Provide the (x, y) coordinate of the cell's center where the given text is located.  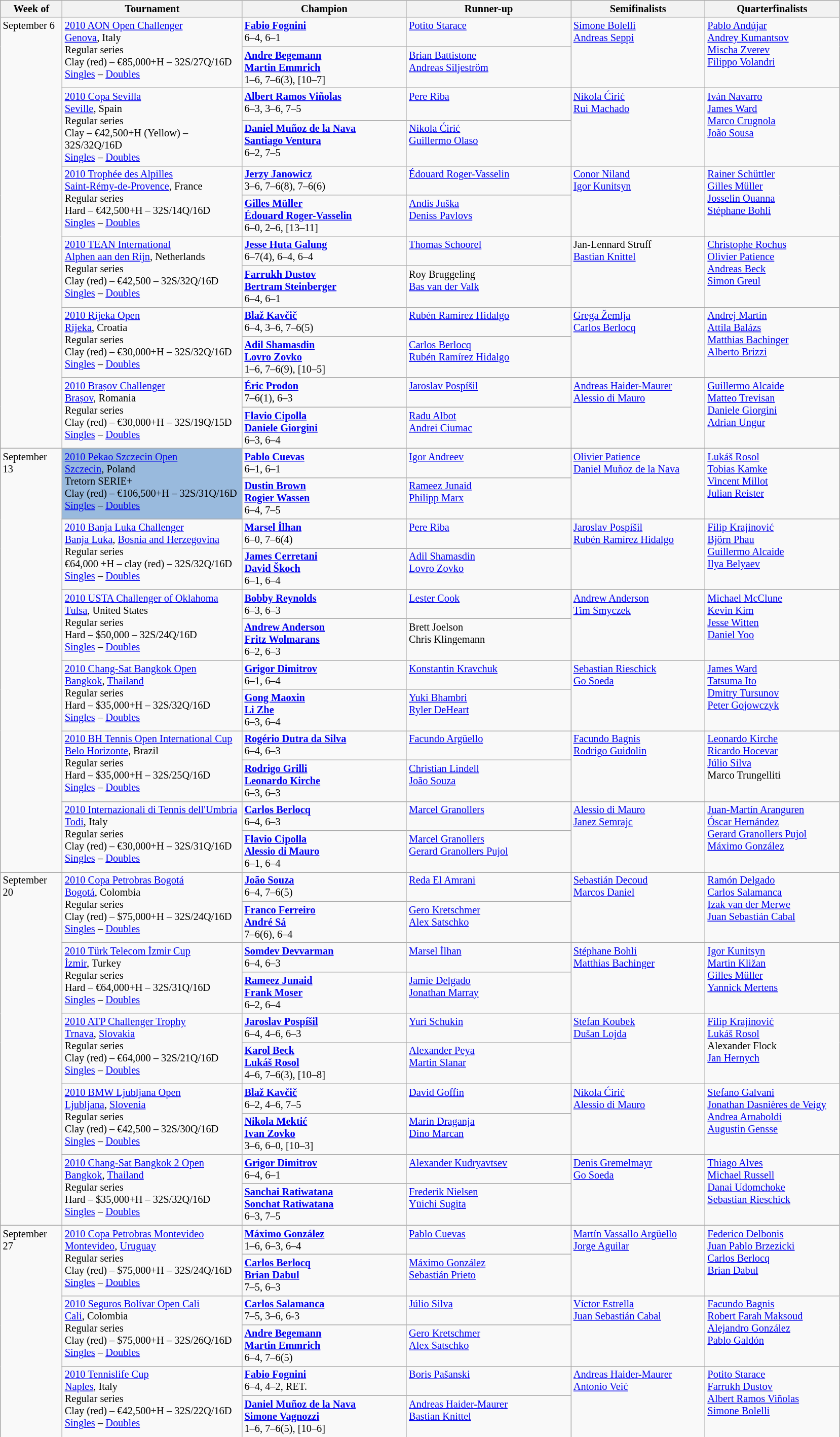
Édouard Roger-Vasselin (488, 180)
2010 Türk Telecom İzmir Cup İzmir, TurkeyRegular seriesHard – €64,000+H – 32S/31Q/16DSingles – Doubles (152, 977)
Yuki Bhambri Ryler DeHeart (488, 710)
Andre Begemann Martin Emmrich6–4, 7–6(5) (324, 1346)
Lester Cook (488, 604)
Blaž Kavčič6–2, 4–6, 7–5 (324, 1098)
Stéphane Bohli Matthias Bachinger (638, 977)
Facundo Bagnis Robert Farah Maksoud Alejandro González Pablo Galdón (772, 1331)
2010 Internazionali di Tennis dell'Umbria Todi, ItalyRegular seriesClay (red) – €30,000+H – 32S/31Q/16DSingles – Doubles (152, 836)
Alexander Kudryavtsev (488, 1169)
Adil Shamasdin Lovro Zovko1–6, 7–6(9), [10–5] (324, 357)
September 13 (31, 660)
Rubén Ramírez Hidalgo (488, 322)
Nikola Mektić Ivan Zovko3–6, 6–0, [10–3] (324, 1134)
Bobby Reynolds6–3, 6–3 (324, 604)
Andis Juška Deniss Pavlovs (488, 216)
Júlio Silva (488, 1310)
Andreas Haider-Maurer Bastian Knittel (488, 1416)
Conor Niland Igor Kunitsyn (638, 201)
Igor Kunitsyn Martin Kližan Gilles Müller Yannick Mertens (772, 977)
Rogério Dutra da Silva6–4, 6–3 (324, 745)
Iván Navarro James Ward Marco Crugnola João Sousa (772, 127)
David Goffin (488, 1098)
Frederik Nielsen Yūichi Sugita (488, 1204)
Leonardo Kirche Ricardo Hocevar Júlio Silva Marco Trungelliti (772, 765)
2010 Chang-Sat Bangkok Open Bangkok, ThailandRegular seriesHard – $35,000+H – 32S/32Q/16DSingles – Doubles (152, 695)
Daniel Muñoz de la Nava Simone Vagnozzi1–6, 7–6(5), [10–6] (324, 1416)
Grigor Dimitrov6–4, 6–1 (324, 1169)
Alexander Peya Martin Slanar (488, 1063)
Rodrigo Grilli Leonardo Kirche6–3, 6–3 (324, 781)
Semifinalists (638, 9)
Ramón Delgado Carlos Salamanca Izak van der Merwe Juan Sebastián Cabal (772, 907)
Reda El Amrani (488, 887)
Week of (31, 9)
Nikola Ćirić Alessio di Mauro (638, 1119)
Thomas Schoorel (488, 251)
Carlos Salamanca7–5, 3–6, 6-3 (324, 1310)
Andreas Haider-Maurer Antonio Veić (638, 1401)
2010 Chang-Sat Bangkok 2 Open Bangkok, ThailandRegular seriesHard – $35,000+H – 32S/32Q/16DSingles – Doubles (152, 1189)
2010 TEAN International Alphen aan den Rijn, NetherlandsRegular seriesClay (red) – €42,500 – 32S/32Q/16DSingles – Doubles (152, 272)
Simone Bolelli Andreas Seppi (638, 53)
Andre Begemann Martin Emmrich1–6, 7–6(3), [10–7] (324, 67)
Martín Vassallo Argüello Jorge Aguilar (638, 1260)
Víctor Estrella Juan Sebastián Cabal (638, 1331)
Éric Prodon7–6(1), 6–3 (324, 392)
Rameez Junaid Philipp Marx (488, 498)
Rameez Junaid Frank Moser6–2, 6–4 (324, 992)
2010 Copa Petrobras Bogotá Bogotá, ColombiaRegular seriesClay (red) – $75,000+H – 32S/24Q/16DSingles – Doubles (152, 907)
Tournament (152, 9)
James Ward Tatsuma Ito Dmitry Tursunov Peter Gojowczyk (772, 695)
Brett Joelson Chris Klingemann (488, 639)
Sanchai Ratiwatana Sonchat Ratiwatana6–3, 7–5 (324, 1204)
Olivier Patience Daniel Muñoz de la Nava (638, 484)
2010 Trophée des Alpilles Saint-Rémy-de-Provence, FranceRegular seriesHard – €42,500+H – 32S/14Q/16DSingles – Doubles (152, 201)
Thiago Alves Michael Russell Danai Udomchoke Sebastian Rieschick (772, 1189)
Gilles Müller Édouard Roger-Vasselin6–0, 2–6, [13–11] (324, 216)
Quarterfinalists (772, 9)
Stefan Koubek Dušan Lojda (638, 1048)
Farrukh Dustov Bertram Steinberger6–4, 6–1 (324, 286)
Roy Bruggeling Bas van der Valk (488, 286)
Guillermo Alcaide Matteo Trevisan Daniele Giorgini Adrian Ungur (772, 413)
Denis Gremelmayr Go Soeda (638, 1189)
Andrew Anderson Fritz Wolmarans6–2, 6–3 (324, 639)
Nikola Ćirić Rui Machado (638, 127)
Sebastián Decoud Marcos Daniel (638, 907)
Lukáš Rosol Tobias Kamke Vincent Millot Julian Reister (772, 484)
Filip Krajinović Lukáš Rosol Alexander Flock Jan Hernych (772, 1048)
Carlos Berlocq6–4, 6–3 (324, 816)
Carlos Berlocq Brian Dabul7–5, 6–3 (324, 1275)
Karol Beck Lukáš Rosol4–6, 7–6(3), [10–8] (324, 1063)
Somdev Devvarman6–4, 6–3 (324, 957)
2010 Copa Sevilla Seville, SpainRegular seriesClay – €42,500+H (Yellow) – 32S/32Q/16DSingles – Doubles (152, 127)
Potito Starace Farrukh Dustov Albert Ramos Viñolas Simone Bolelli (772, 1401)
Nikola Ćirić Guillermo Olaso (488, 143)
2010 BMW Ljubljana Open Ljubljana, SloveniaRegular seriesClay (red) – €42,500 – 32S/30Q/16DSingles – Doubles (152, 1119)
Boris Pašanski (488, 1381)
Champion (324, 9)
Flavio Cipolla Daniele Giorgini6–3, 6–4 (324, 428)
Pablo Cuevas (488, 1240)
Andreas Haider-Maurer Alessio di Mauro (638, 413)
2010 ATP Challenger Trophy Trnava, SlovakiaRegular seriesClay (red) – €64,000 – 32S/21Q/16DSingles – Doubles (152, 1048)
Brian Battistone Andreas Siljeström (488, 67)
Flavio Cipolla Alessio di Mauro6–1, 6–4 (324, 851)
Sebastian Rieschick Go Soeda (638, 695)
Máximo González1–6, 6–3, 6–4 (324, 1240)
Christophe Rochus Olivier Patience Andreas Beck Simon Greul (772, 272)
Facundo Argüello (488, 745)
Máximo González Sebastián Prieto (488, 1275)
Stefano Galvani Jonathan Dasnières de Veigy Andrea Arnaboldi Augustin Gensse (772, 1119)
Marin Draganja Dino Marcan (488, 1134)
Marsel İlhan6–0, 7–6(4) (324, 534)
Marsel İlhan (488, 957)
Yuri Schukin (488, 1028)
Franco Ferreiro André Sá7–6(6), 6–4 (324, 922)
2010 Brașov Challenger Brașov, RomaniaRegular seriesClay (red) – €30,000+H – 32S/19Q/15DSingles – Doubles (152, 413)
Konstantin Kravchuk (488, 675)
Jesse Huta Galung6–7(4), 6–4, 6–4 (324, 251)
Facundo Bagnis Rodrigo Guidolin (638, 765)
Runner-up (488, 9)
Jan-Lennard Struff Bastian Knittel (638, 272)
2010 Tennislife CupNaples, ItalyRegular seriesClay (red) – €42,500+H – 32S/22Q/16DSingles – Doubles (152, 1401)
Michael McClune Kevin Kim Jesse Witten Daniel Yoo (772, 624)
2010 Pekao Szczecin Open Szczecin, PolandTretorn SERIE+Clay (red) – €106,500+H – 32S/31Q/16DSingles – Doubles (152, 484)
Andrew Anderson Tim Smyczek (638, 624)
Gong Maoxin Li Zhe6–3, 6–4 (324, 710)
Blaž Kavčič6–4, 3–6, 7–6(5) (324, 322)
Filip Krajinović Björn Phau Guillermo Alcaide Ilya Belyaev (772, 555)
Daniel Muñoz de la Nava Santiago Ventura6–2, 7–5 (324, 143)
2010 Rijeka Open Rijeka, CroatiaRegular seriesClay (red) – €30,000+H – 32S/32Q/16DSingles – Doubles (152, 343)
Pablo Andújar Andrey Kumantsov Mischa Zverev Filippo Volandri (772, 53)
Dustin Brown Rogier Wassen6–4, 7–5 (324, 498)
2010 USTA Challenger of Oklahoma Tulsa, United StatesRegular seriesHard – $50,000 – 32S/24Q/16DSingles – Doubles (152, 624)
2010 Copa Petrobras Montevideo Montevideo, UruguayRegular seriesClay (red) – $75,000+H – 32S/24Q/16DSingles – Doubles (152, 1260)
2010 AON Open Challenger Genova, ItalyRegular seriesClay (red) – €85,000+H – 32S/27Q/16DSingles – Doubles (152, 53)
Pablo Cuevas6–1, 6–1 (324, 463)
Jaroslav Pospíšil Rubén Ramírez Hidalgo (638, 555)
September 20 (31, 1048)
Radu Albot Andrei Ciumac (488, 428)
September 6 (31, 233)
Rainer Schüttler Gilles Müller Josselin Ouanna Stéphane Bohli (772, 201)
Grega Žemlja Carlos Berlocq (638, 343)
2010 BH Tennis Open International CupBelo Horizonte, BrazilRegular seriesHard – $35,000+H – 32S/25Q/16DSingles – Doubles (152, 765)
Alessio di Mauro Janez Semrajc (638, 836)
Fabio Fognini6–4, 6–1 (324, 32)
Juan-Martín Aranguren Óscar Hernández Gerard Granollers Pujol Máximo González (772, 836)
James Cerretani David Škoch6–1, 6–4 (324, 569)
Federico Delbonis Juan Pablo Brzezicki Carlos Berlocq Brian Dabul (772, 1260)
Grigor Dimitrov6–1, 6–4 (324, 675)
September 27 (31, 1331)
Marcel Granollers Gerard Granollers Pujol (488, 851)
Potito Starace (488, 32)
Albert Ramos Viñolas6–3, 3–6, 7–5 (324, 104)
2010 Banja Luka Challenger Banja Luka, Bosnia and HerzegovinaRegular series€64,000 +H – clay (red) – 32S/32Q/16DSingles – Doubles (152, 555)
Jaroslav Pospíšil6–4, 4–6, 6–3 (324, 1028)
Igor Andreev (488, 463)
Adil Shamasdin Lovro Zovko (488, 569)
2010 Seguros Bolívar Open Cali Cali, ColombiaRegular seriesClay (red) – $75,000+H – 32S/26Q/16DSingles – Doubles (152, 1331)
Jerzy Janowicz3–6, 7–6(8), 7–6(6) (324, 180)
Jaroslav Pospíšil (488, 392)
João Souza6–4, 7–6(5) (324, 887)
Marcel Granollers (488, 816)
Jamie Delgado Jonathan Marray (488, 992)
Fabio Fognini6–4, 4–2, RET. (324, 1381)
Christian Lindell João Souza (488, 781)
Carlos Berlocq Rubén Ramírez Hidalgo (488, 357)
Andrej Martin Attila Balázs Matthias Bachinger Alberto Brizzi (772, 343)
